From the cell containing the given text, extract its center point as [x, y] coordinate. 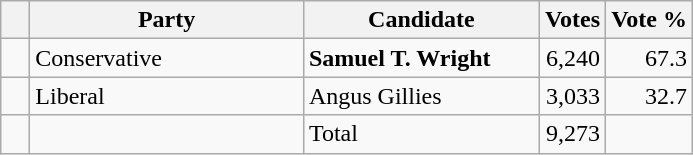
Party [167, 20]
3,033 [572, 96]
Candidate [421, 20]
Total [421, 134]
Conservative [167, 58]
9,273 [572, 134]
32.7 [650, 96]
Vote % [650, 20]
67.3 [650, 58]
Angus Gillies [421, 96]
Liberal [167, 96]
6,240 [572, 58]
Votes [572, 20]
Samuel T. Wright [421, 58]
